Determine the [X, Y] coordinate at the center of the cell enclosing the given text.  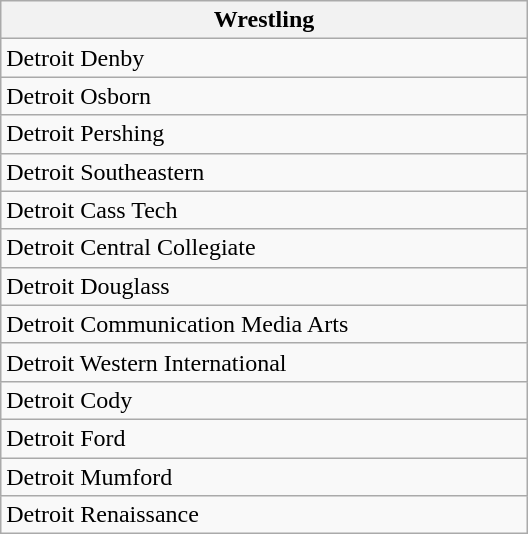
Wrestling [264, 20]
Detroit Southeastern [264, 172]
Detroit Douglass [264, 286]
Detroit Denby [264, 58]
Detroit Ford [264, 438]
Detroit Renaissance [264, 515]
Detroit Western International [264, 362]
Detroit Mumford [264, 477]
Detroit Communication Media Arts [264, 324]
Detroit Pershing [264, 134]
Detroit Osborn [264, 96]
Detroit Central Collegiate [264, 248]
Detroit Cody [264, 400]
Detroit Cass Tech [264, 210]
